Scan for the cell matching the given text and deliver its (X, Y) coordinate at center. 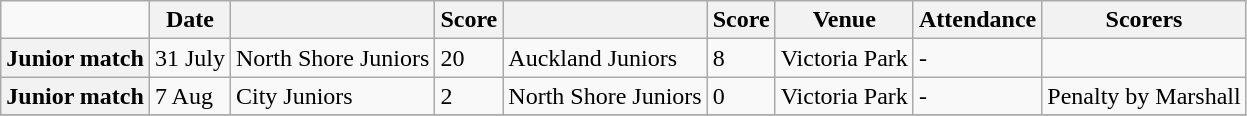
7 Aug (190, 96)
Auckland Juniors (605, 58)
Venue (844, 20)
Attendance (977, 20)
31 July (190, 58)
City Juniors (332, 96)
Date (190, 20)
Scorers (1144, 20)
Penalty by Marshall (1144, 96)
8 (741, 58)
2 (469, 96)
0 (741, 96)
20 (469, 58)
